Locate the cell with the specified text and output its [x, y] center coordinate. 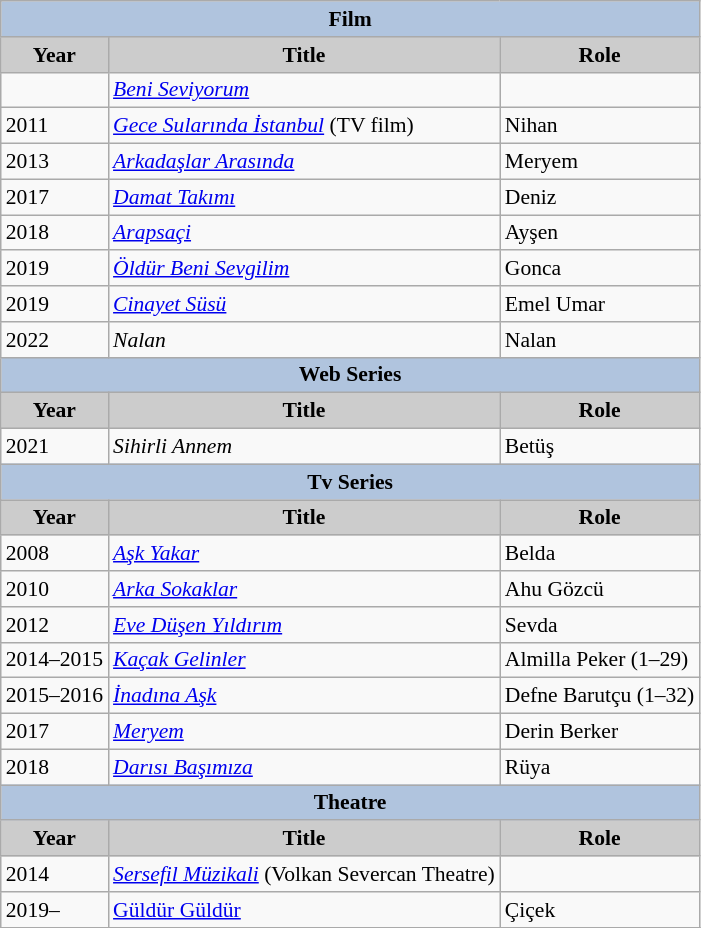
Arkadaşlar Arasında [304, 162]
Arapsaçi [304, 233]
Kaçak Gelinler [304, 660]
2014–2015 [54, 660]
Cinayet Süsü [304, 304]
Gece Sularında İstanbul (TV film) [304, 126]
Gonca [600, 269]
Web Series [350, 375]
2019– [54, 910]
Ayşen [600, 233]
Film [350, 19]
2022 [54, 340]
Ahu Gözcü [600, 589]
Sersefil Müzikali (Volkan Severcan Theatre) [304, 874]
Defne Barutçu (1–32) [600, 696]
2008 [54, 554]
Sevda [600, 625]
Arka Sokaklar [304, 589]
Beni Seviyorum [304, 90]
2012 [54, 625]
Güldür Güldür [304, 910]
2010 [54, 589]
Eve Düşen Yıldırım [304, 625]
Tv Series [350, 482]
2021 [54, 447]
Çiçek [600, 910]
Deniz [600, 197]
Theatre [350, 803]
Emel Umar [600, 304]
Damat Takımı [304, 197]
Nihan [600, 126]
Öldür Beni Sevgilim [304, 269]
2013 [54, 162]
2015–2016 [54, 696]
Almilla Peker (1–29) [600, 660]
Belda [600, 554]
Aşk Yakar [304, 554]
Derin Berker [600, 732]
2011 [54, 126]
Rüya [600, 767]
Sihirli Annem [304, 447]
İnadına Aşk [304, 696]
2014 [54, 874]
Betüş [600, 447]
Darısı Başımıza [304, 767]
